Scan for the cell matching the given text and deliver its (x, y) coordinate at center. 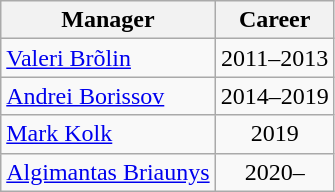
2014–2019 (274, 96)
2020– (274, 172)
2019 (274, 134)
Career (274, 20)
Andrei Borissov (108, 96)
Valeri Brõlin (108, 58)
Manager (108, 20)
Mark Kolk (108, 134)
Algimantas Briaunys (108, 172)
2011–2013 (274, 58)
